Determine the [x, y] coordinate at the center of the cell enclosing the given text.  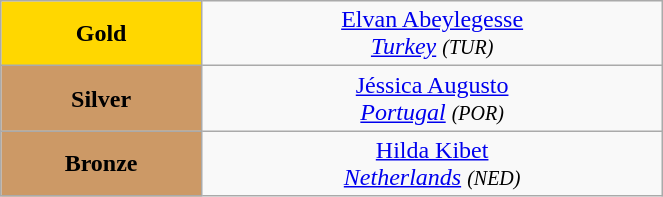
Silver [102, 98]
Hilda KibetNetherlands (NED) [432, 164]
Gold [102, 34]
Jéssica AugustoPortugal (POR) [432, 98]
Elvan AbeylegesseTurkey (TUR) [432, 34]
Bronze [102, 164]
